Capture the cell that displays the provided text and extract its [x, y] central coordinate. 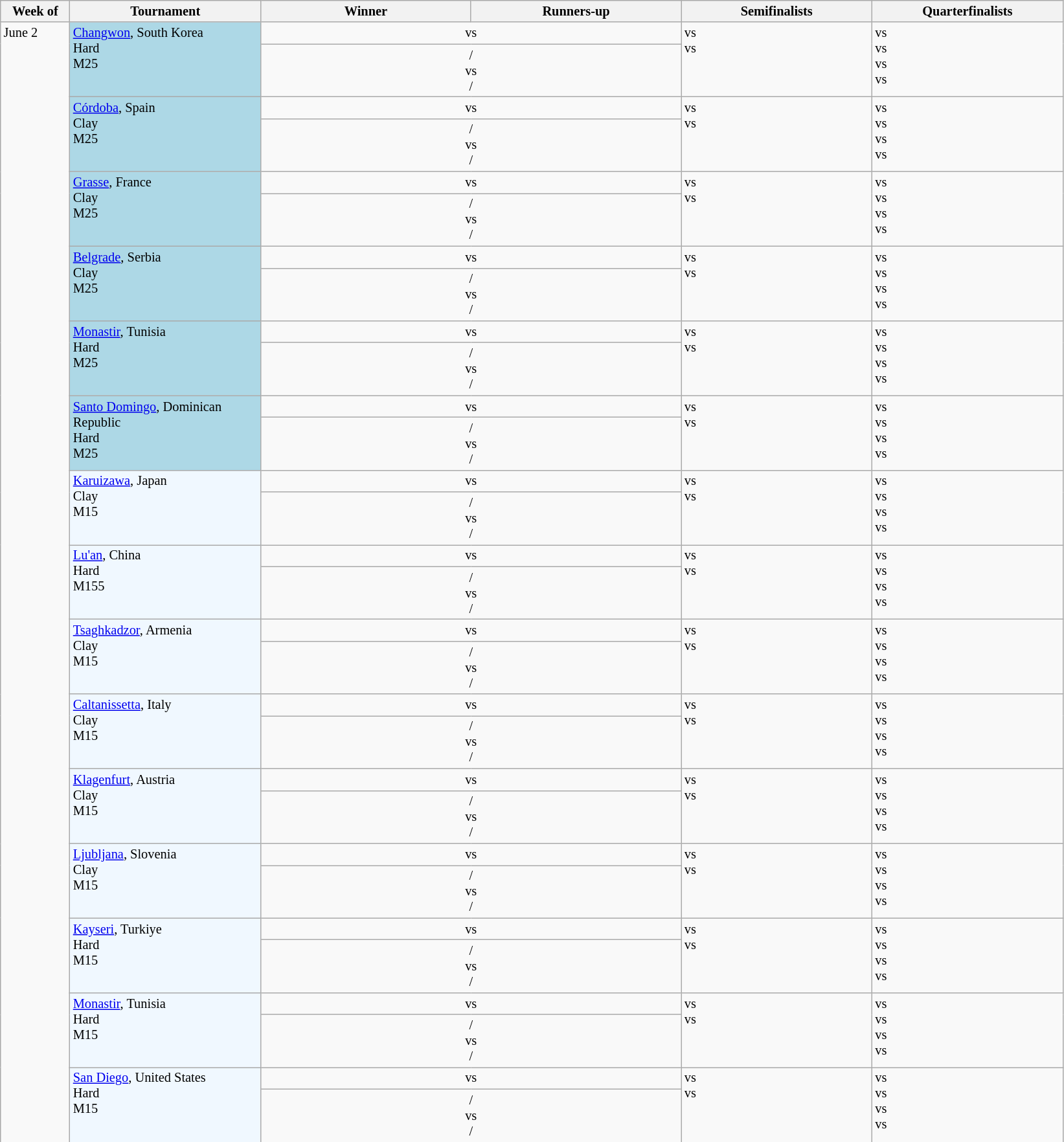
Winner [367, 11]
Tsaghkadzor, Armenia Clay M15 [166, 656]
Belgrade, Serbia Clay M25 [166, 284]
Klagenfurt, Austria Clay M15 [166, 805]
Quarterfinalists [968, 11]
San Diego, United States Hard M15 [166, 1104]
Santo Domingo, Dominican Republic Hard M25 [166, 432]
Monastir, Tunisia Hard M25 [166, 357]
Karuizawa, Japan Clay M15 [166, 508]
Tournament [166, 11]
Kayseri, Turkiye Hard M15 [166, 956]
Lu'an, China Hard M155 [166, 581]
Ljubljana, Slovenia Clay M15 [166, 880]
Caltanissetta, Italy Clay M15 [166, 732]
Semifinalists [777, 11]
Week of [35, 11]
Monastir, Tunisia Hard M15 [166, 1029]
Córdoba, Spain Clay M25 [166, 133]
Grasse, France Clay M25 [166, 208]
Runners-up [576, 11]
Changwon, South Korea Hard M25 [166, 60]
June 2 [35, 582]
